Detect which cell encompasses the target text, then output its [X, Y] center coordinate. 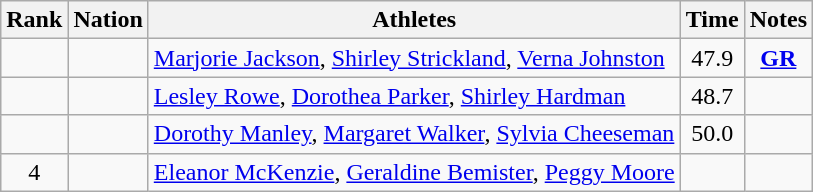
47.9 [712, 58]
Eleanor McKenzie, Geraldine Bemister, Peggy Moore [414, 172]
Athletes [414, 20]
48.7 [712, 96]
4 [34, 172]
GR [778, 58]
Lesley Rowe, Dorothea Parker, Shirley Hardman [414, 96]
Time [712, 20]
Dorothy Manley, Margaret Walker, Sylvia Cheeseman [414, 134]
Nation [108, 20]
Notes [778, 20]
Marjorie Jackson, Shirley Strickland, Verna Johnston [414, 58]
Rank [34, 20]
50.0 [712, 134]
